Output the (X, Y) coordinate of the center of the cell containing the given text.  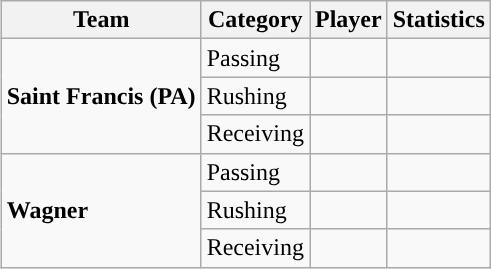
Player (349, 20)
Category (255, 20)
Wagner (101, 210)
Statistics (438, 20)
Team (101, 20)
Saint Francis (PA) (101, 96)
